Locate the cell with the specified text and output its (x, y) center coordinate. 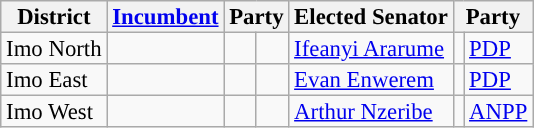
Imo East (54, 80)
Evan Enwerem (371, 80)
ANPP (498, 112)
Imo North (54, 49)
Imo West (54, 112)
Arthur Nzeribe (371, 112)
Ifeanyi Ararume (371, 49)
Incumbent (166, 17)
District (54, 17)
Elected Senator (371, 17)
